Identify which cell holds the provided text, then report its [x, y] central coordinate. 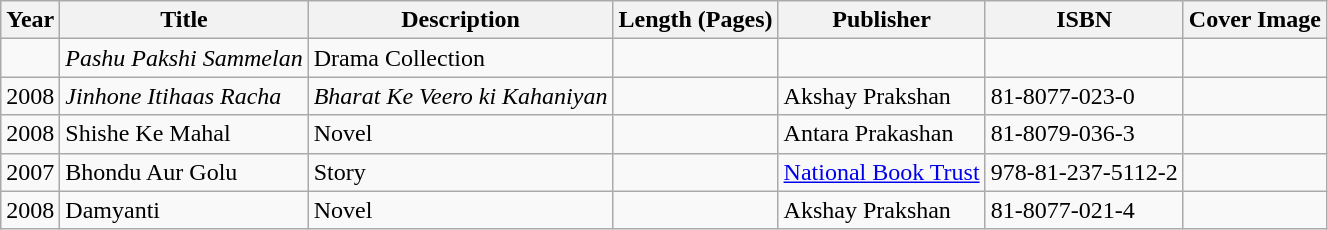
Year [30, 20]
Antara Prakashan [882, 134]
81-8077-021-4 [1084, 210]
81-8077-023-0 [1084, 96]
Story [460, 172]
Bhondu Aur Golu [184, 172]
Drama Collection [460, 58]
Length (Pages) [696, 20]
Pashu Pakshi Sammelan [184, 58]
Jinhone Itihaas Racha [184, 96]
81-8079-036-3 [1084, 134]
2007 [30, 172]
Bharat Ke Veero ki Kahaniyan [460, 96]
ISBN [1084, 20]
Title [184, 20]
Damyanti [184, 210]
Shishe Ke Mahal [184, 134]
Publisher [882, 20]
Cover Image [1254, 20]
978-81-237-5112-2 [1084, 172]
National Book Trust [882, 172]
Description [460, 20]
